From the cell containing the given text, extract its center point as (x, y) coordinate. 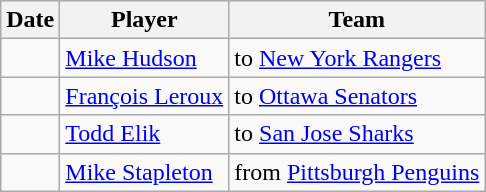
Mike Stapleton (144, 172)
Team (357, 20)
Mike Hudson (144, 58)
to Ottawa Senators (357, 96)
Date (30, 20)
Player (144, 20)
to San Jose Sharks (357, 134)
from Pittsburgh Penguins (357, 172)
François Leroux (144, 96)
to New York Rangers (357, 58)
Todd Elik (144, 134)
